Identify which cell holds the provided text, then report its [X, Y] central coordinate. 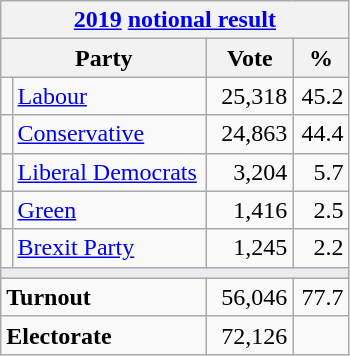
Labour [110, 96]
25,318 [250, 96]
2.2 [321, 248]
3,204 [250, 172]
Electorate [104, 335]
24,863 [250, 134]
1,245 [250, 248]
Turnout [104, 297]
2019 notional result [175, 20]
77.7 [321, 297]
44.4 [321, 134]
56,046 [250, 297]
Green [110, 210]
Liberal Democrats [110, 172]
% [321, 58]
Brexit Party [110, 248]
Vote [250, 58]
Conservative [110, 134]
5.7 [321, 172]
72,126 [250, 335]
2.5 [321, 210]
45.2 [321, 96]
1,416 [250, 210]
Party [104, 58]
